Determine the (X, Y) coordinate at the center of the cell enclosing the given text.  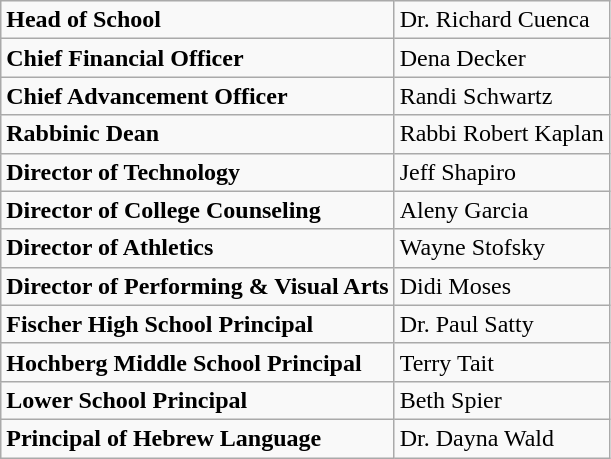
Randi Schwartz (502, 96)
Didi Moses (502, 286)
Lower School Principal (198, 400)
Terry Tait (502, 362)
Dr. Paul Satty (502, 324)
Rabbi Robert Kaplan (502, 134)
Beth Spier (502, 400)
Dena Decker (502, 58)
Director of Technology (198, 172)
Director of College Counseling (198, 210)
Dr. Dayna Wald (502, 438)
Hochberg Middle School Principal (198, 362)
Director of Athletics (198, 248)
Director of Performing & Visual Arts (198, 286)
Chief Financial Officer (198, 58)
Chief Advancement Officer (198, 96)
Wayne Stofsky (502, 248)
Rabbinic Dean (198, 134)
Jeff Shapiro (502, 172)
Dr. Richard Cuenca (502, 20)
Head of School (198, 20)
Principal of Hebrew Language (198, 438)
Fischer High School Principal (198, 324)
Aleny Garcia (502, 210)
